Detect which cell encompasses the target text, then output its (x, y) center coordinate. 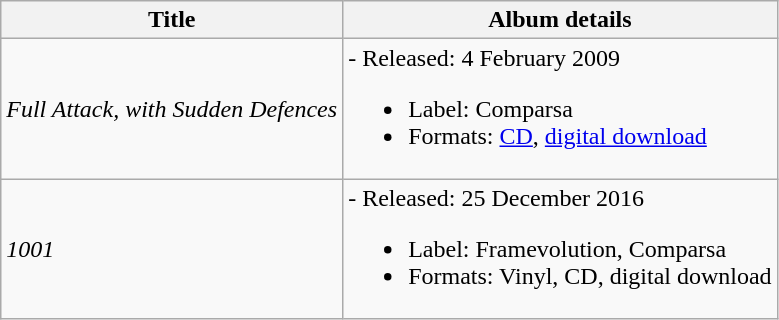
Album details (560, 20)
Full Attack, with Sudden Defences (172, 109)
1001 (172, 249)
Title (172, 20)
- Released: 25 December 2016Label: Framevolution, ComparsaFormats: Vinyl, CD, digital download (560, 249)
- Released: 4 February 2009Label: ComparsaFormats: CD, digital download (560, 109)
